Scan for the cell matching the given text and deliver its (x, y) coordinate at center. 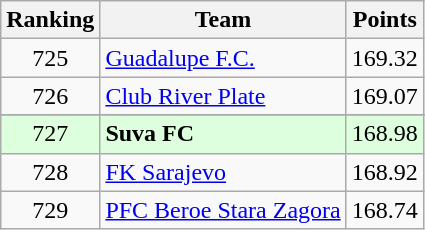
169.07 (384, 96)
729 (50, 210)
727 (50, 134)
725 (50, 58)
168.92 (384, 172)
Points (384, 20)
169.32 (384, 58)
Ranking (50, 20)
Guadalupe F.C. (223, 58)
Team (223, 20)
FK Sarajevo (223, 172)
PFC Beroe Stara Zagora (223, 210)
168.74 (384, 210)
Club River Plate (223, 96)
168.98 (384, 134)
728 (50, 172)
Suva FC (223, 134)
726 (50, 96)
